Locate the cell with the specified text and output its [X, Y] center coordinate. 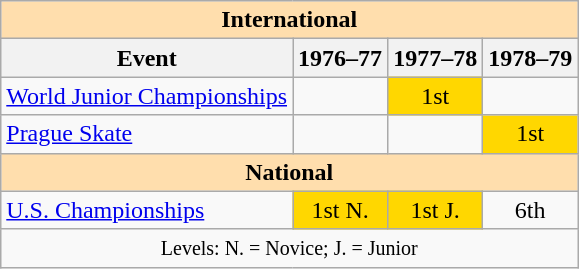
1st N. [340, 210]
6th [530, 210]
National [290, 172]
U.S. Championships [147, 210]
1st J. [436, 210]
Prague Skate [147, 134]
1976–77 [340, 58]
1978–79 [530, 58]
World Junior Championships [147, 96]
Levels: N. = Novice; J. = Junior [290, 248]
1977–78 [436, 58]
Event [147, 58]
International [290, 20]
